Return [X, Y] of the center of cell containing provided text 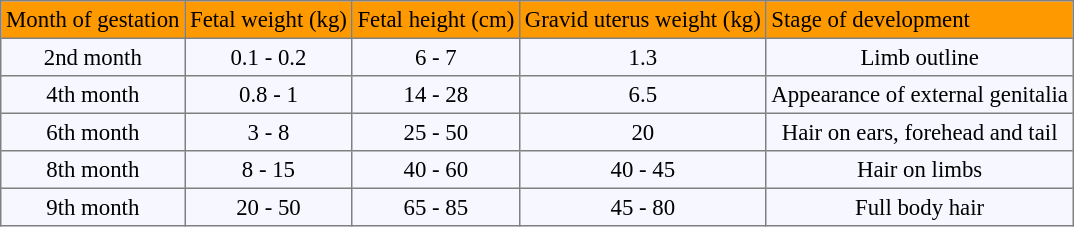
6th month [93, 132]
0.8 - 1 [268, 95]
Fetal height (cm) [436, 20]
14 - 28 [436, 95]
Month of gestation [93, 20]
8 - 15 [268, 170]
25 - 50 [436, 132]
2nd month [93, 57]
Hair on ears, forehead and tail [920, 132]
9th month [93, 207]
4th month [93, 95]
20 - 50 [268, 207]
Gravid uterus weight (kg) [643, 20]
1.3 [643, 57]
Hair on limbs [920, 170]
20 [643, 132]
Full body hair [920, 207]
Appearance of external genitalia [920, 95]
40 - 60 [436, 170]
0.1 - 0.2 [268, 57]
40 - 45 [643, 170]
Limb outline [920, 57]
65 - 85 [436, 207]
3 - 8 [268, 132]
Fetal weight (kg) [268, 20]
Stage of development [920, 20]
6 - 7 [436, 57]
6.5 [643, 95]
8th month [93, 170]
45 - 80 [643, 207]
